Determine the [x, y] coordinate at the center of the cell enclosing the given text.  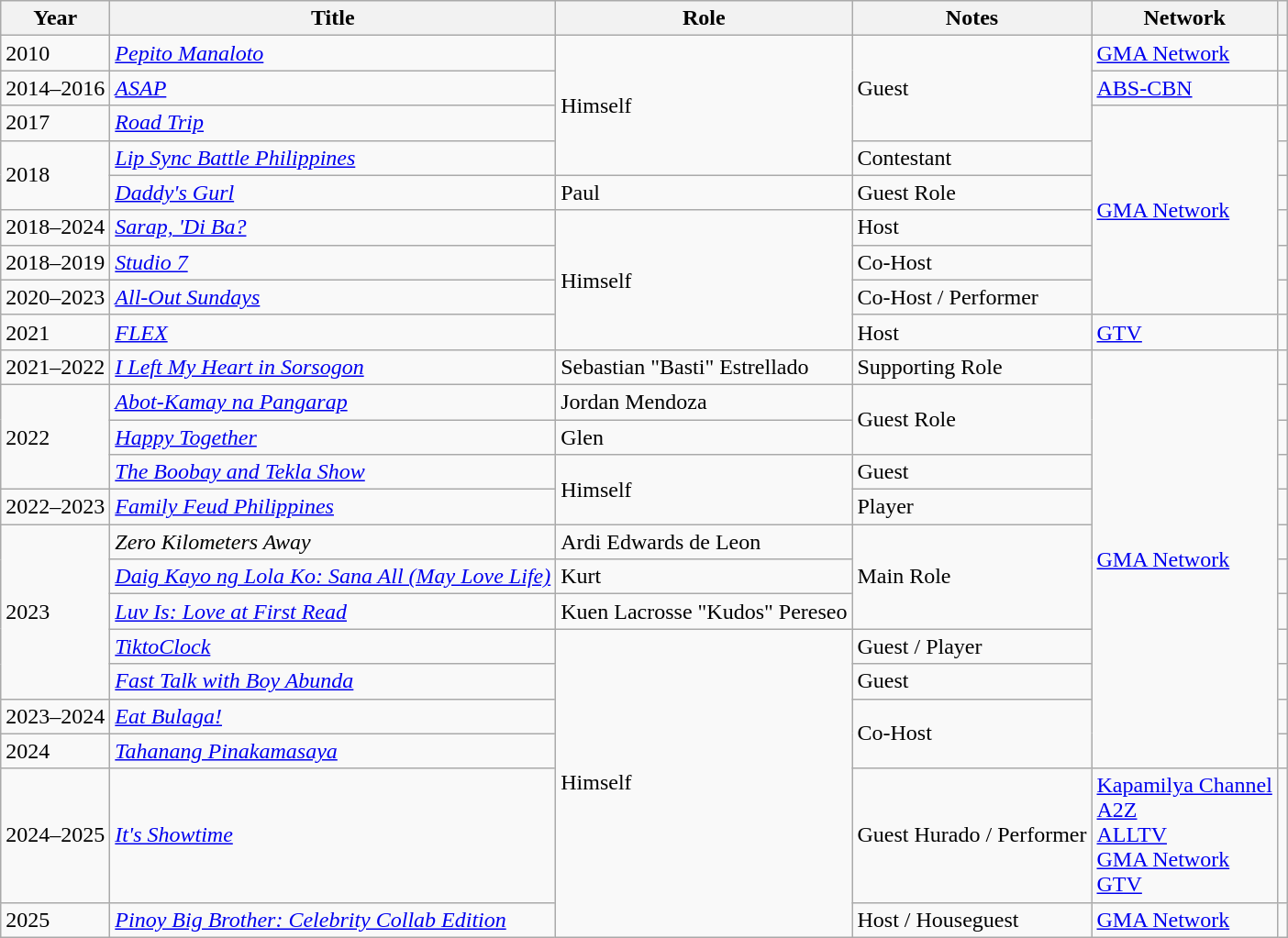
GTV [1184, 332]
Contestant [972, 158]
Lip Sync Battle Philippines [333, 158]
Road Trip [333, 123]
2018–2024 [55, 227]
Sarap, 'Di Ba? [333, 227]
2021 [55, 332]
Guest Hurado / Performer [972, 835]
2023–2024 [55, 716]
Co-Host / Performer [972, 297]
Title [333, 18]
Kapamilya Channel A2Z ALLTV GMA Network GTV [1184, 835]
Daddy's Gurl [333, 193]
2018–2019 [55, 262]
Tahanang Pinakamasaya [333, 751]
ASAP [333, 88]
Paul [705, 193]
Abot-Kamay na Pangarap [333, 402]
2020–2023 [55, 297]
2025 [55, 920]
Host / Houseguest [972, 920]
2022 [55, 436]
Studio 7 [333, 262]
2017 [55, 123]
Pepito Manaloto [333, 53]
Supporting Role [972, 367]
Main Role [972, 577]
Guest / Player [972, 646]
Pinoy Big Brother: Celebrity Collab Edition [333, 920]
Eat Bulaga! [333, 716]
2024–2025 [55, 835]
Glen [705, 437]
2010 [55, 53]
Sebastian "Basti" Estrellado [705, 367]
2023 [55, 612]
Kuen Lacrosse "Kudos" Pereseo [705, 612]
Network [1184, 18]
2021–2022 [55, 367]
Kurt [705, 577]
Zero Kilometers Away [333, 542]
TiktoClock [333, 646]
Family Feud Philippines [333, 507]
Ardi Edwards de Leon [705, 542]
Year [55, 18]
I Left My Heart in Sorsogon [333, 367]
Player [972, 507]
2022–2023 [55, 507]
2018 [55, 175]
2014–2016 [55, 88]
All-Out Sundays [333, 297]
FLEX [333, 332]
Notes [972, 18]
Luv Is: Love at First Read [333, 612]
Jordan Mendoza [705, 402]
It's Showtime [333, 835]
Role [705, 18]
2024 [55, 751]
Fast Talk with Boy Abunda [333, 681]
Daig Kayo ng Lola Ko: Sana All (May Love Life) [333, 577]
The Boobay and Tekla Show [333, 472]
Happy Together [333, 437]
ABS-CBN [1184, 88]
